Capture the cell that displays the provided text and extract its (x, y) central coordinate. 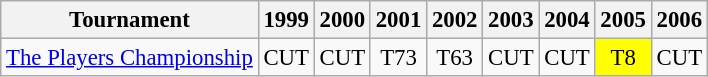
2002 (455, 20)
2000 (342, 20)
1999 (286, 20)
T63 (455, 58)
2004 (567, 20)
The Players Championship (130, 58)
2005 (623, 20)
2001 (398, 20)
T8 (623, 58)
2003 (511, 20)
2006 (679, 20)
Tournament (130, 20)
T73 (398, 58)
